Extract the (X, Y) coordinate from the center of the cell holding the provided text.  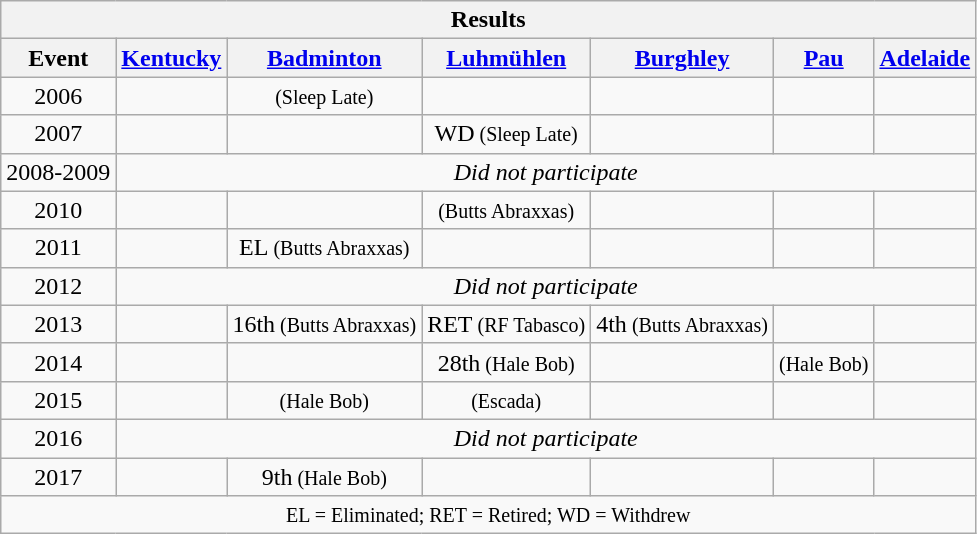
Results (488, 20)
Kentucky (172, 58)
RET (RF Tabasco) (506, 324)
2006 (58, 96)
2013 (58, 324)
2016 (58, 438)
2015 (58, 400)
9th (Hale Bob) (324, 477)
16th (Butts Abraxxas) (324, 324)
Burghley (682, 58)
2008-2009 (58, 172)
Event (58, 58)
(Sleep Late) (324, 96)
2007 (58, 134)
EL = Eliminated; RET = Retired; WD = Withdrew (488, 515)
2014 (58, 362)
2010 (58, 210)
2011 (58, 248)
Badminton (324, 58)
2017 (58, 477)
EL (Butts Abraxxas) (324, 248)
(Butts Abraxxas) (506, 210)
28th (Hale Bob) (506, 362)
(Escada) (506, 400)
Adelaide (925, 58)
Luhmühlen (506, 58)
Pau (823, 58)
4th (Butts Abraxxas) (682, 324)
2012 (58, 286)
WD (Sleep Late) (506, 134)
